Search for the cell housing the specified text and yield its [X, Y] center coordinate. 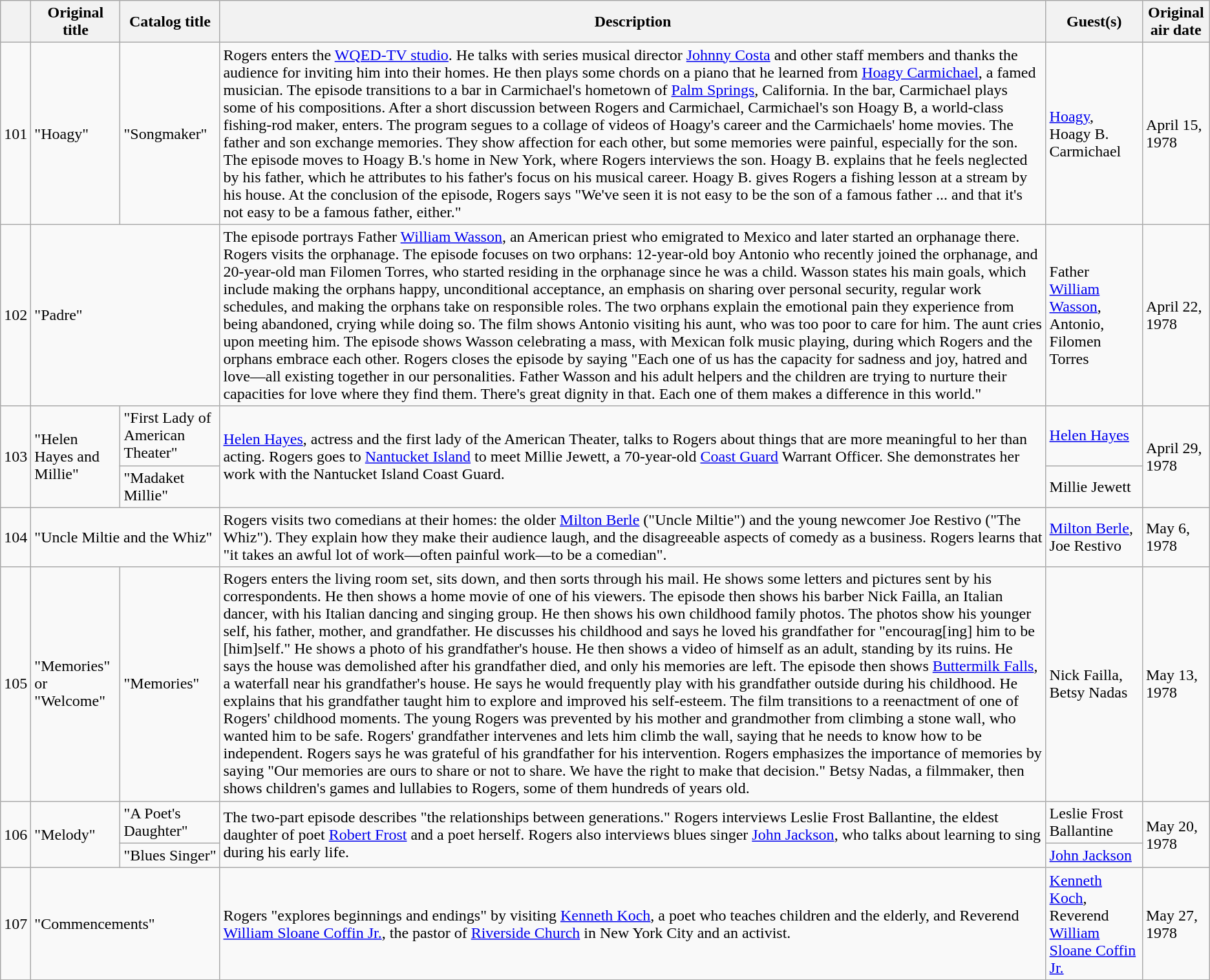
"Commencements" [125, 923]
105 [16, 684]
May 13, 1978 [1176, 684]
"Memories" [170, 684]
Kenneth Koch, Reverend William Sloane Coffin Jr. [1094, 923]
106 [16, 834]
May 6, 1978 [1176, 537]
"Padre" [125, 315]
104 [16, 537]
Guest(s) [1094, 22]
"Blues Singer" [170, 855]
"Uncle Miltie and the Whiz" [125, 537]
Leslie Frost Ballantine [1094, 822]
103 [16, 456]
Catalog title [170, 22]
Description [633, 22]
"Madaket Millie" [170, 486]
"A Poet's Daughter" [170, 822]
101 [16, 133]
Original air date [1176, 22]
Hoagy, Hoagy B. Carmichael [1094, 133]
"Hoagy" [76, 133]
102 [16, 315]
"First Lady of American Theater" [170, 436]
Original title [76, 22]
"Memories" or "Welcome" [76, 684]
107 [16, 923]
Helen Hayes [1094, 436]
Father William Wasson, Antonio, Filomen Torres [1094, 315]
"Melody" [76, 834]
"Helen Hayes and Millie" [76, 456]
John Jackson [1094, 855]
April 29, 1978 [1176, 456]
May 20, 1978 [1176, 834]
Nick Failla, Betsy Nadas [1094, 684]
April 15, 1978 [1176, 133]
Milton Berle, Joe Restivo [1094, 537]
Millie Jewett [1094, 486]
April 22, 1978 [1176, 315]
"Songmaker" [170, 133]
May 27, 1978 [1176, 923]
